Find where the given text appears and provide that cell's center as [X, Y] coordinate. 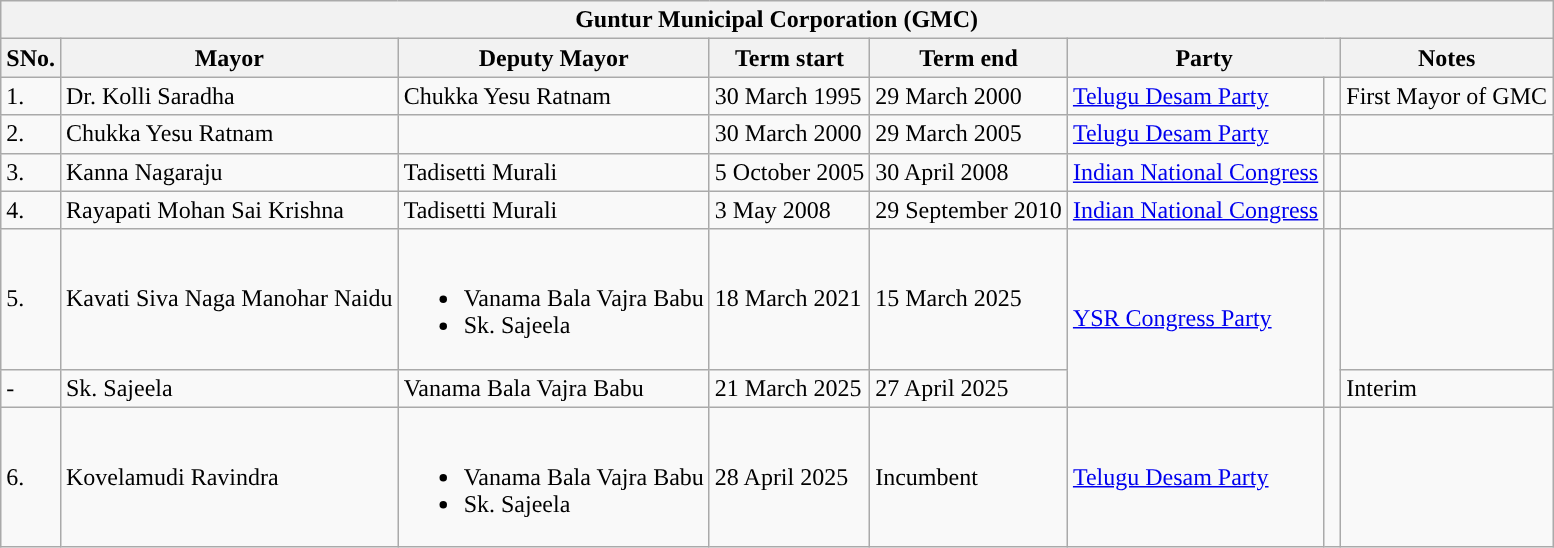
15 March 2025 [969, 299]
29 September 2010 [969, 210]
Kovelamudi Ravindra [229, 477]
Sk. Sajeela [229, 388]
1. [31, 96]
YSR Congress Party [1195, 318]
SNo. [31, 58]
Dr. Kolli Saradha [229, 96]
3. [31, 172]
Party [1204, 58]
2. [31, 134]
30 April 2008 [969, 172]
30 March 2000 [789, 134]
Guntur Municipal Corporation (GMC) [777, 20]
6. [31, 477]
Notes [1447, 58]
3 May 2008 [789, 210]
27 April 2025 [969, 388]
29 March 2000 [969, 96]
Mayor [229, 58]
Incumbent [969, 477]
Term end [969, 58]
Interim [1447, 388]
Kavati Siva Naga Manohar Naidu [229, 299]
5 October 2005 [789, 172]
- [31, 388]
5. [31, 299]
30 March 1995 [789, 96]
First Mayor of GMC [1447, 96]
28 April 2025 [789, 477]
Kanna Nagaraju [229, 172]
21 March 2025 [789, 388]
Deputy Mayor [554, 58]
Vanama Bala Vajra Babu [554, 388]
18 March 2021 [789, 299]
4. [31, 210]
29 March 2005 [969, 134]
Term start [789, 58]
Rayapati Mohan Sai Krishna [229, 210]
